Capture the cell that displays the provided text and extract its (X, Y) central coordinate. 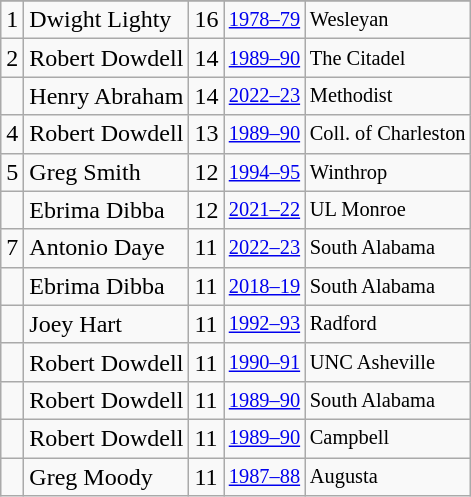
Campbell (388, 438)
Augusta (388, 477)
1990–91 (264, 362)
Dwight Lighty (106, 20)
13 (206, 134)
2021–22 (264, 210)
Greg Moody (106, 477)
7 (12, 248)
UNC Asheville (388, 362)
1994–95 (264, 172)
5 (12, 172)
Radford (388, 324)
16 (206, 20)
1978–79 (264, 20)
Winthrop (388, 172)
Antonio Daye (106, 248)
1987–88 (264, 477)
Greg Smith (106, 172)
Wesleyan (388, 20)
2 (12, 58)
Coll. of Charleston (388, 134)
UL Monroe (388, 210)
4 (12, 134)
Joey Hart (106, 324)
1 (12, 20)
Henry Abraham (106, 96)
The Citadel (388, 58)
Methodist (388, 96)
1992–93 (264, 324)
2018–19 (264, 286)
